Capture the cell that displays the provided text and extract its [X, Y] central coordinate. 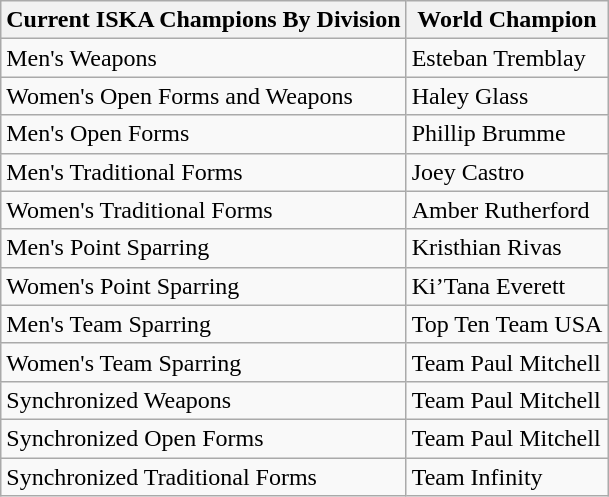
Kristhian Rivas [507, 248]
Women's Traditional Forms [204, 210]
Women's Team Sparring [204, 362]
Women's Open Forms and Weapons [204, 96]
Men's Weapons [204, 58]
Amber Rutherford [507, 210]
Men's Point Sparring [204, 248]
Synchronized Open Forms [204, 438]
Men's Open Forms [204, 134]
Ki’Tana Everett [507, 286]
Phillip Brumme [507, 134]
Joey Castro [507, 172]
Men's Traditional Forms [204, 172]
Synchronized Weapons [204, 400]
Synchronized Traditional Forms [204, 477]
Current ISKA Champions By Division [204, 20]
Team Infinity [507, 477]
Esteban Tremblay [507, 58]
Haley Glass [507, 96]
Women's Point Sparring [204, 286]
Top Ten Team USA [507, 324]
World Champion [507, 20]
Men's Team Sparring [204, 324]
